Output the (X, Y) coordinate of the center of the cell containing the given text.  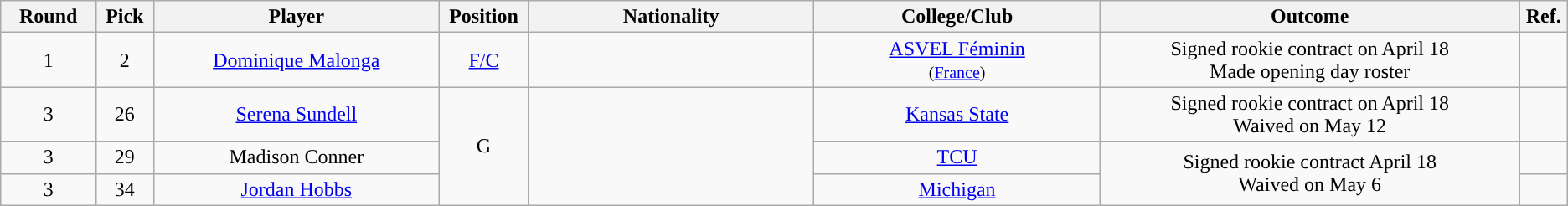
1 (49, 60)
G (484, 146)
Ref. (1543, 17)
Signed rookie contract April 18Waived on May 6 (1310, 173)
Serena Sundell (297, 114)
Jordan Hobbs (297, 189)
Position (484, 17)
Pick (126, 17)
2 (126, 60)
26 (126, 114)
Madison Conner (297, 157)
34 (126, 189)
Michigan (957, 189)
Dominique Malonga (297, 60)
Round (49, 17)
Outcome (1310, 17)
TCU (957, 157)
College/Club (957, 17)
Signed rookie contract on April 18Made opening day roster (1310, 60)
ASVEL Féminin (France) (957, 60)
Kansas State (957, 114)
29 (126, 157)
Player (297, 17)
Signed rookie contract on April 18Waived on May 12 (1310, 114)
Nationality (670, 17)
F/C (484, 60)
